Output the [x, y] coordinate of the center of the cell containing the given text.  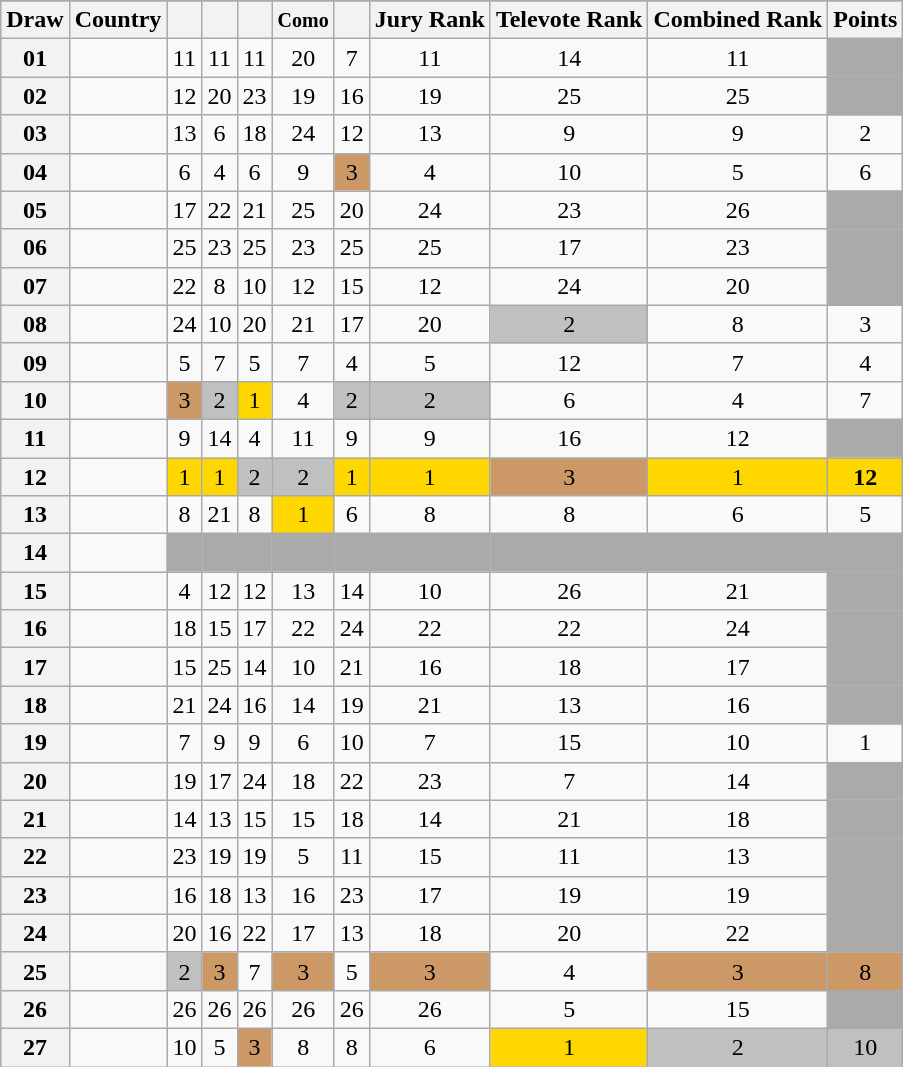
Draw [35, 20]
09 [35, 362]
Como [303, 20]
01 [35, 58]
Televote Rank [569, 20]
05 [35, 210]
Country [118, 20]
04 [35, 172]
06 [35, 248]
Combined Rank [738, 20]
03 [35, 134]
27 [35, 1047]
Jury Rank [430, 20]
02 [35, 96]
08 [35, 324]
07 [35, 286]
Points [866, 20]
